Locate the cell with the specified text and output its (x, y) center coordinate. 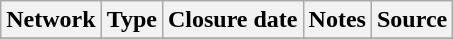
Closure date (232, 20)
Notes (337, 20)
Type (132, 20)
Network (51, 20)
Source (412, 20)
